For the text-containing cell, return its midpoint in [x, y] coordinate format. 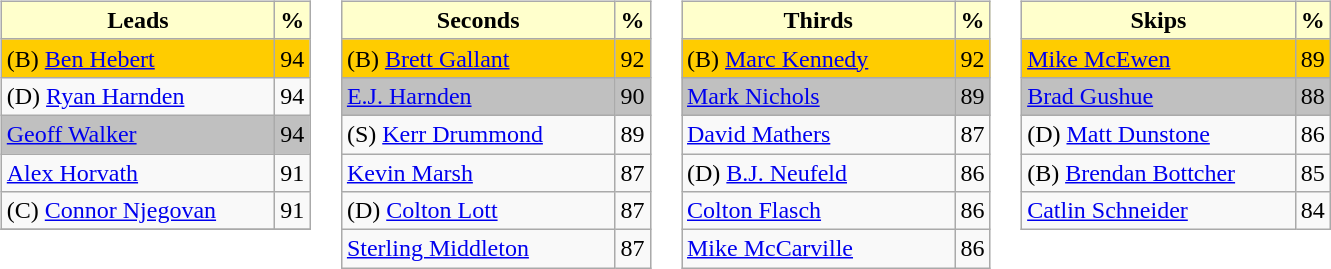
E.J. Harnden [478, 96]
Kevin Marsh [478, 173]
(D) B.J. Neufeld [819, 173]
Alex Horvath [138, 173]
(B) Brendan Bottcher [1159, 173]
(S) Kerr Drummond [478, 134]
(D) Matt Dunstone [1159, 134]
(B) Ben Hebert [138, 58]
David Mathers [819, 134]
(D) Ryan Harnden [138, 96]
85 [1312, 173]
Sterling Middleton [478, 249]
90 [632, 96]
84 [1312, 211]
88 [1312, 96]
Mark Nichols [819, 96]
Leads [138, 20]
(B) Brett Gallant [478, 58]
Seconds [478, 20]
Mike McEwen [1159, 58]
Colton Flasch [819, 211]
(B) Marc Kennedy [819, 58]
Geoff Walker [138, 134]
Skips [1159, 20]
(C) Connor Njegovan [138, 211]
Thirds [819, 20]
Catlin Schneider [1159, 211]
Mike McCarville [819, 249]
(D) Colton Lott [478, 211]
Brad Gushue [1159, 96]
